Determine the (X, Y) coordinate at the center of the cell enclosing the given text.  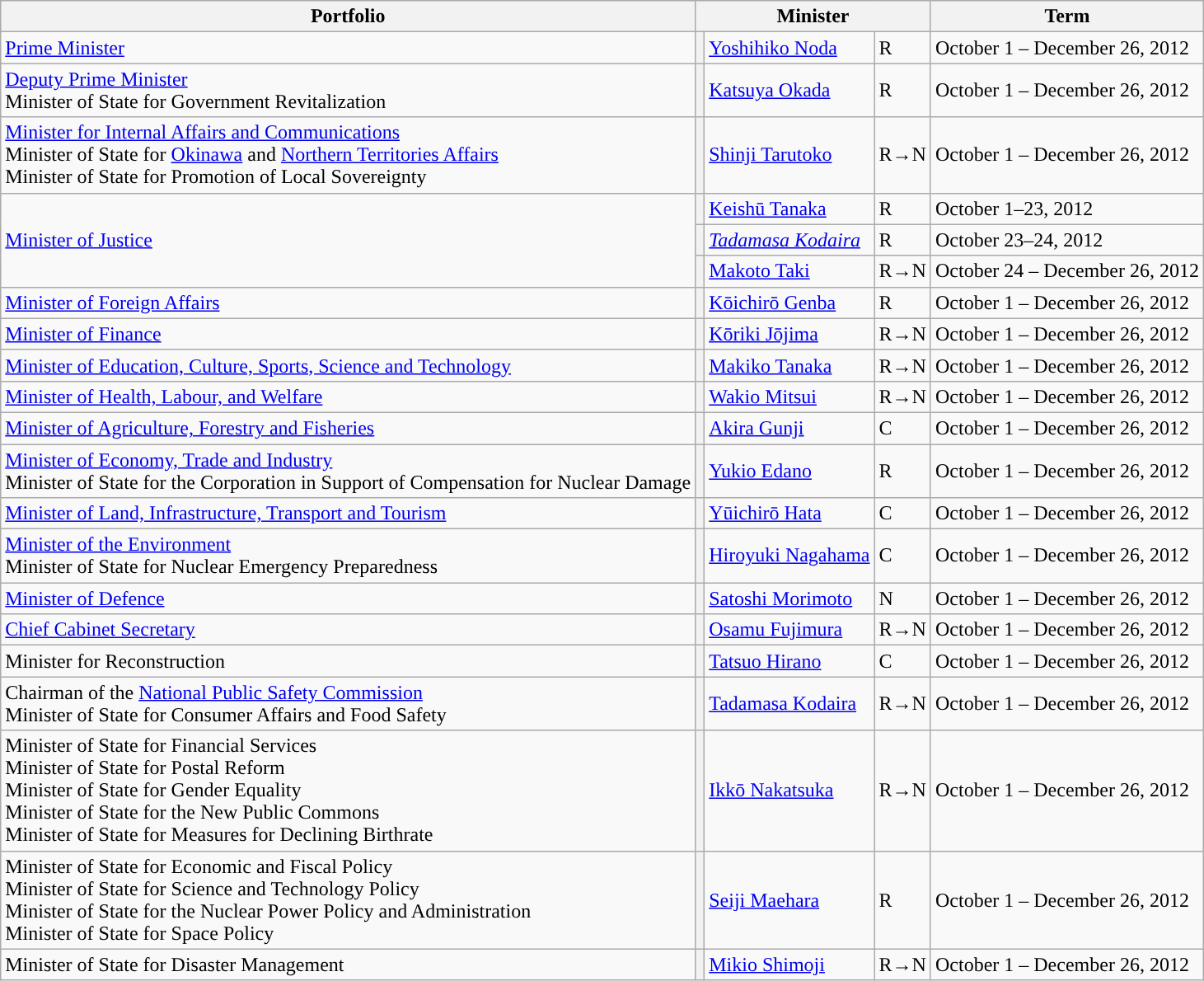
Shinji Tarutoko (789, 155)
Keishū Tanaka (789, 209)
Makoto Taki (789, 271)
N (902, 598)
Yūichirō Hata (789, 514)
Mikio Shimoji (789, 965)
Wakio Mitsui (789, 397)
Minister of Finance (348, 334)
Hiroyuki Nagahama (789, 556)
Chief Cabinet Secretary (348, 630)
Minister for Reconstruction (348, 661)
October 24 – December 26, 2012 (1066, 271)
Minister of State for Disaster Management (348, 965)
Kōriki Jōjima (789, 334)
Minister of Land, Infrastructure, Transport and Tourism (348, 514)
Tatsuo Hirano (789, 661)
Deputy Prime Minister Minister of State for Government Revitalization (348, 91)
Minister of Defence (348, 598)
Kōichirō Genba (789, 303)
Prime Minister (348, 48)
Term (1066, 16)
Chairman of the National Public Safety Commission Minister of State for Consumer Affairs and Food Safety (348, 704)
Osamu Fujimura (789, 630)
Minister of Education, Culture, Sports, Science and Technology (348, 365)
Makiko Tanaka (789, 365)
Minister of Health, Labour, and Welfare (348, 397)
October 1–23, 2012 (1066, 209)
October 23–24, 2012 (1066, 240)
Minister of Foreign Affairs (348, 303)
Minister of the Environment Minister of State for Nuclear Emergency Preparedness (348, 556)
Yoshihiko Noda (789, 48)
Minister of Agriculture, Forestry and Fisheries (348, 428)
Portfolio (348, 16)
Satoshi Morimoto (789, 598)
Ikkō Nakatsuka (789, 791)
Seiji Maehara (789, 900)
Minister (813, 16)
Minister of Justice (348, 240)
Minister of Economy, Trade and Industry Minister of State for the Corporation in Support of Compensation for Nuclear Damage (348, 470)
Katsuya Okada (789, 91)
Akira Gunji (789, 428)
Yukio Edano (789, 470)
